Return the [x, y] coordinate for the center point of the cell that contains the specified text.  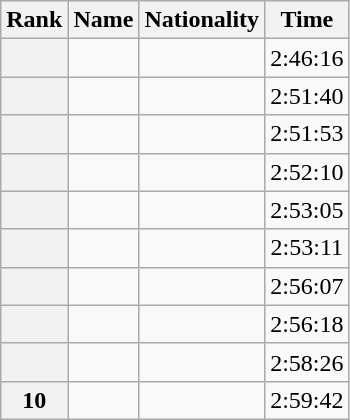
Rank [34, 20]
2:53:05 [307, 210]
2:51:40 [307, 96]
Time [307, 20]
10 [34, 400]
2:53:11 [307, 248]
2:51:53 [307, 134]
2:59:42 [307, 400]
2:52:10 [307, 172]
2:56:07 [307, 286]
2:58:26 [307, 362]
Name [104, 20]
Nationality [202, 20]
2:46:16 [307, 58]
2:56:18 [307, 324]
